Identify which cell holds the provided text, then report its (x, y) central coordinate. 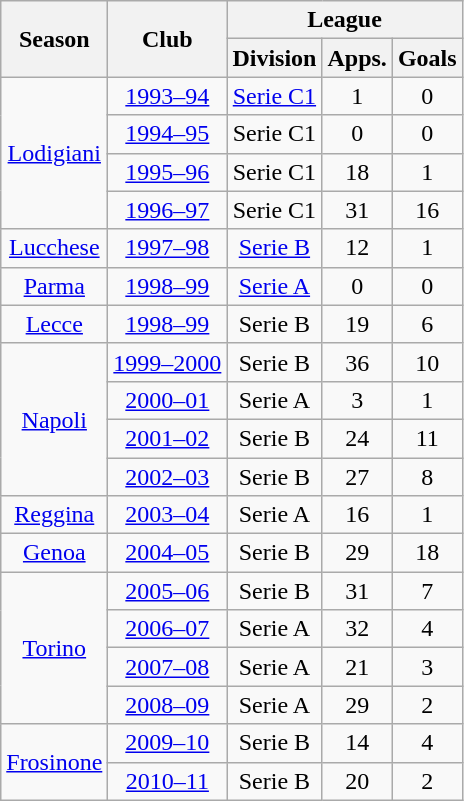
20 (357, 781)
1993–94 (168, 96)
Apps. (357, 58)
Torino (54, 648)
Lecce (54, 324)
2001–02 (168, 438)
11 (427, 438)
2000–01 (168, 400)
2010–11 (168, 781)
League (344, 20)
Goals (427, 58)
21 (357, 667)
2005–06 (168, 591)
8 (427, 477)
Division (274, 58)
19 (357, 324)
14 (357, 743)
24 (357, 438)
1994–95 (168, 134)
Lodigiani (54, 153)
32 (357, 629)
2003–04 (168, 515)
1995–96 (168, 172)
1996–97 (168, 210)
10 (427, 362)
Frosinone (54, 762)
2009–10 (168, 743)
12 (357, 248)
2008–09 (168, 705)
Napoli (54, 419)
Season (54, 39)
Club (168, 39)
7 (427, 591)
Parma (54, 286)
2007–08 (168, 667)
2004–05 (168, 553)
27 (357, 477)
2002–03 (168, 477)
Lucchese (54, 248)
1999–2000 (168, 362)
Genoa (54, 553)
Reggina (54, 515)
1997–98 (168, 248)
2006–07 (168, 629)
36 (357, 362)
6 (427, 324)
